Search for the cell housing the specified text and yield its (X, Y) center coordinate. 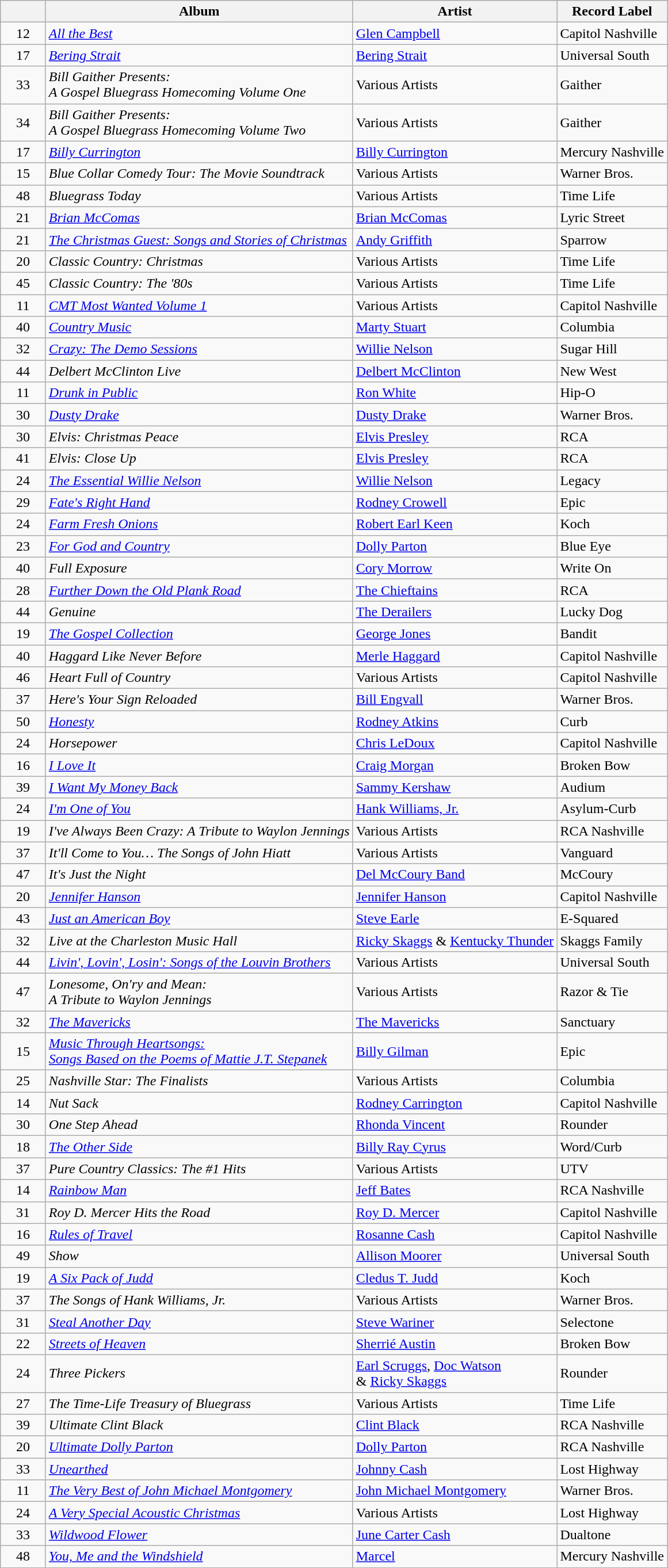
Earl Scruggs, Doc Watson& Ricky Skaggs (455, 1373)
Razor & Tie (612, 992)
E-Squared (612, 918)
45 (23, 283)
Asylum-Curb (612, 809)
Glen Campbell (455, 33)
Jeff Bates (455, 1191)
Andy Griffith (455, 239)
I'm One of You (199, 809)
Robert Earl Keen (455, 524)
Bill Engvall (455, 700)
Rainbow Man (199, 1191)
Drunk in Public (199, 393)
Pure Country Classics: The #1 Hits (199, 1169)
25 (23, 1081)
June Carter Cash (455, 1535)
Bill Gaither Presents:A Gospel Bluegrass Homecoming Volume One (199, 85)
Farm Fresh Onions (199, 524)
Ricky Skaggs & Kentucky Thunder (455, 940)
Roy D. Mercer (455, 1212)
Lyric Street (612, 218)
Album (199, 12)
Full Exposure (199, 568)
Rhonda Vincent (455, 1125)
23 (23, 546)
Dualtone (612, 1535)
50 (23, 722)
It'll Come to You… The Songs of John Hiatt (199, 853)
New West (612, 371)
Rosanne Cash (455, 1234)
Marty Stuart (455, 327)
Country Music (199, 327)
Honesty (199, 722)
Rodney Crowell (455, 502)
Allison Moorer (455, 1256)
The Gospel Collection (199, 634)
Sugar Hill (612, 349)
Steve Wariner (455, 1322)
I Want My Money Back (199, 787)
Delbert McClinton Live (199, 371)
49 (23, 1256)
George Jones (455, 634)
A Six Pack of Judd (199, 1278)
Chris LeDoux (455, 743)
Heart Full of Country (199, 678)
Crazy: The Demo Sessions (199, 349)
I Love It (199, 765)
Billy Ray Cyrus (455, 1147)
The Essential Willie Nelson (199, 480)
Craig Morgan (455, 765)
Livin', Lovin', Losin': Songs of the Louvin Brothers (199, 962)
Delbert McClinton (455, 371)
Here's Your Sign Reloaded (199, 700)
Bill Gaither Presents:A Gospel Bluegrass Homecoming Volume Two (199, 122)
27 (23, 1403)
The Derailers (455, 612)
For God and Country (199, 546)
Steve Earle (455, 918)
The Time-Life Treasury of Bluegrass (199, 1403)
Blue Eye (612, 546)
Elvis: Close Up (199, 459)
18 (23, 1147)
43 (23, 918)
Marcel (455, 1556)
Bluegrass Today (199, 196)
One Step Ahead (199, 1125)
Horsepower (199, 743)
Blue Collar Comedy Tour: The Movie Soundtrack (199, 174)
Sammy Kershaw (455, 787)
Roy D. Mercer Hits the Road (199, 1212)
Show (199, 1256)
Write On (612, 568)
The Christmas Guest: Songs and Stories of Christmas (199, 239)
John Michael Montgomery (455, 1491)
Rodney Atkins (455, 722)
Fate's Right Hand (199, 502)
Lonesome, On'ry and Mean:A Tribute to Waylon Jennings (199, 992)
You, Me and the Windshield (199, 1556)
Classic Country: Christmas (199, 261)
A Very Special Acoustic Christmas (199, 1513)
Sanctuary (612, 1021)
Selectone (612, 1322)
12 (23, 33)
Steal Another Day (199, 1322)
Cledus T. Judd (455, 1278)
Wildwood Flower (199, 1535)
Rodney Carrington (455, 1103)
Unearthed (199, 1469)
I've Always Been Crazy: A Tribute to Waylon Jennings (199, 831)
46 (23, 678)
Sherrié Austin (455, 1344)
The Other Side (199, 1147)
CMT Most Wanted Volume 1 (199, 306)
Music Through Heartsongs:Songs Based on the Poems of Mattie J.T. Stepanek (199, 1052)
Merle Haggard (455, 655)
Nashville Star: The Finalists (199, 1081)
Word/Curb (612, 1147)
Genuine (199, 612)
Johnny Cash (455, 1469)
The Songs of Hank Williams, Jr. (199, 1300)
Ultimate Clint Black (199, 1425)
Ron White (455, 393)
22 (23, 1344)
Lucky Dog (612, 612)
Billy Gilman (455, 1052)
Del McCoury Band (455, 875)
Live at the Charleston Music Hall (199, 940)
Sparrow (612, 239)
Cory Morrow (455, 568)
Artist (455, 12)
Curb (612, 722)
Hip-O (612, 393)
Vanguard (612, 853)
Record Label (612, 12)
All the Best (199, 33)
Audium (612, 787)
34 (23, 122)
Skaggs Family (612, 940)
Clint Black (455, 1425)
The Very Best of John Michael Montgomery (199, 1491)
Just an American Boy (199, 918)
Ultimate Dolly Parton (199, 1447)
28 (23, 590)
Further Down the Old Plank Road (199, 590)
McCoury (612, 875)
Bandit (612, 634)
Rules of Travel (199, 1234)
UTV (612, 1169)
Elvis: Christmas Peace (199, 437)
Hank Williams, Jr. (455, 809)
The Chieftains (455, 590)
Classic Country: The '80s (199, 283)
Haggard Like Never Before (199, 655)
Streets of Heaven (199, 1344)
Three Pickers (199, 1373)
Legacy (612, 480)
41 (23, 459)
Nut Sack (199, 1103)
It's Just the Night (199, 875)
29 (23, 502)
